Identify which cell holds the provided text, then report its (X, Y) central coordinate. 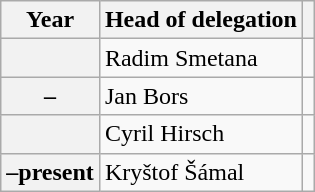
Cyril Hirsch (200, 134)
Jan Bors (200, 96)
–present (50, 172)
Kryštof Šámal (200, 172)
Radim Smetana (200, 58)
Year (50, 20)
Head of delegation (200, 20)
– (50, 96)
